Identify which cell holds the provided text, then report its (x, y) central coordinate. 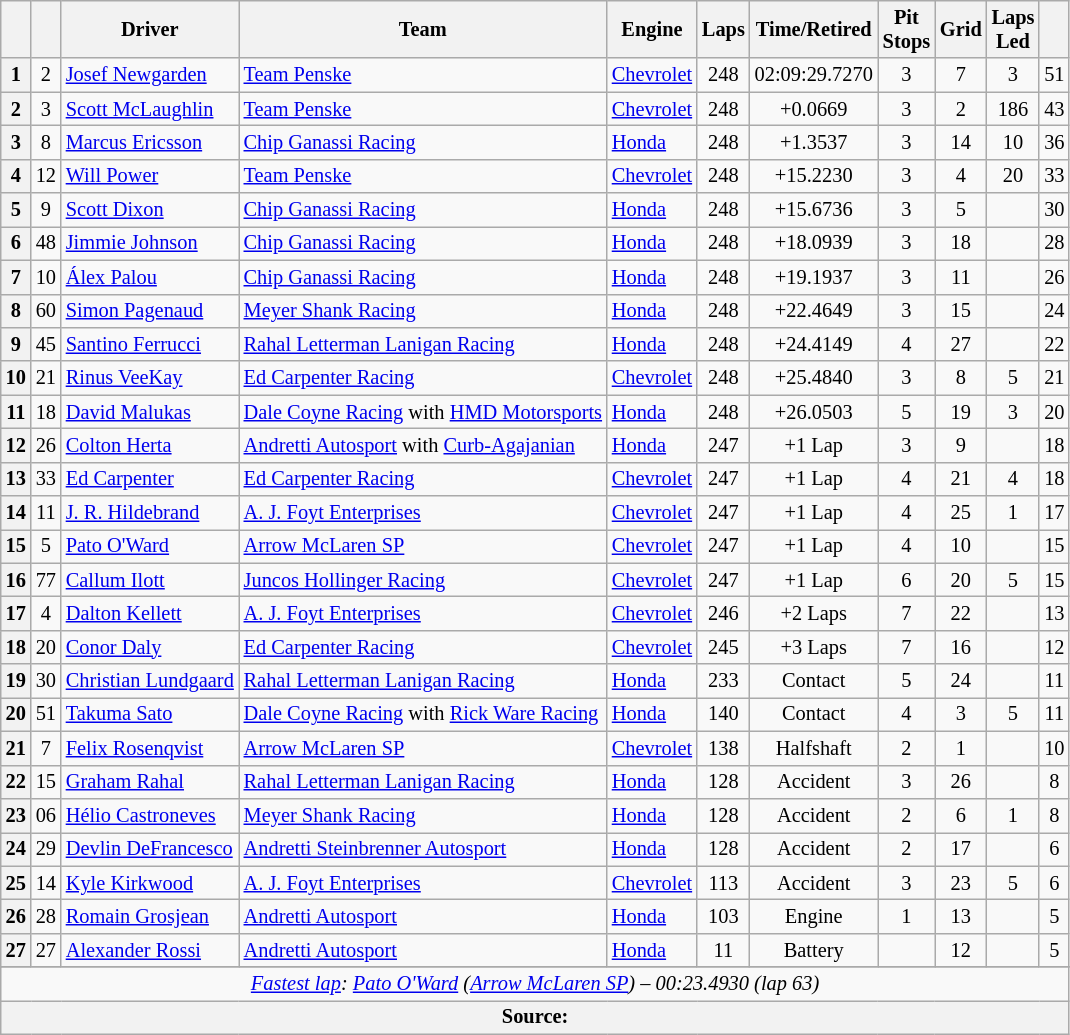
Laps (724, 29)
LapsLed (1014, 29)
Driver (150, 29)
Conor Daly (150, 647)
+18.0939 (814, 243)
Time/Retired (814, 29)
Pato O'Ward (150, 546)
77 (46, 580)
Will Power (150, 176)
43 (1054, 109)
245 (724, 647)
103 (724, 916)
Dalton Kellett (150, 613)
Dale Coyne Racing with Rick Ware Racing (423, 714)
140 (724, 714)
Hélio Castroneves (150, 815)
Kyle Kirkwood (150, 883)
Source: (536, 1017)
45 (46, 344)
+2 Laps (814, 613)
186 (1014, 109)
Romain Grosjean (150, 916)
+26.0503 (814, 412)
+22.4649 (814, 311)
Andretti Autosport with Curb-Agajanian (423, 445)
Christian Lundgaard (150, 681)
Felix Rosenqvist (150, 748)
+15.2230 (814, 176)
Simon Pagenaud (150, 311)
+1.3537 (814, 142)
Colton Herta (150, 445)
Team (423, 29)
233 (724, 681)
Dale Coyne Racing with HMD Motorsports (423, 412)
Graham Rahal (150, 782)
02:09:29.7270 (814, 75)
Marcus Ericsson (150, 142)
Devlin DeFrancesco (150, 849)
Callum Ilott (150, 580)
Takuma Sato (150, 714)
Rinus VeeKay (150, 378)
48 (46, 243)
Scott McLaughlin (150, 109)
06 (46, 815)
+24.4149 (814, 344)
J. R. Hildebrand (150, 513)
Grid (961, 29)
Santino Ferrucci (150, 344)
Álex Palou (150, 277)
60 (46, 311)
+19.1937 (814, 277)
+0.0669 (814, 109)
Scott Dixon (150, 210)
Fastest lap: Pato O'Ward (Arrow McLaren SP) – 00:23.4930 (lap 63) (536, 984)
David Malukas (150, 412)
Juncos Hollinger Racing (423, 580)
113 (724, 883)
Alexander Rossi (150, 950)
Josef Newgarden (150, 75)
Andretti Steinbrenner Autosport (423, 849)
Halfshaft (814, 748)
PitStops (906, 29)
138 (724, 748)
Battery (814, 950)
+25.4840 (814, 378)
29 (46, 849)
+15.6736 (814, 210)
36 (1054, 142)
Jimmie Johnson (150, 243)
+3 Laps (814, 647)
Ed Carpenter (150, 479)
246 (724, 613)
